Output the (X, Y) coordinate of the center of the cell containing the given text.  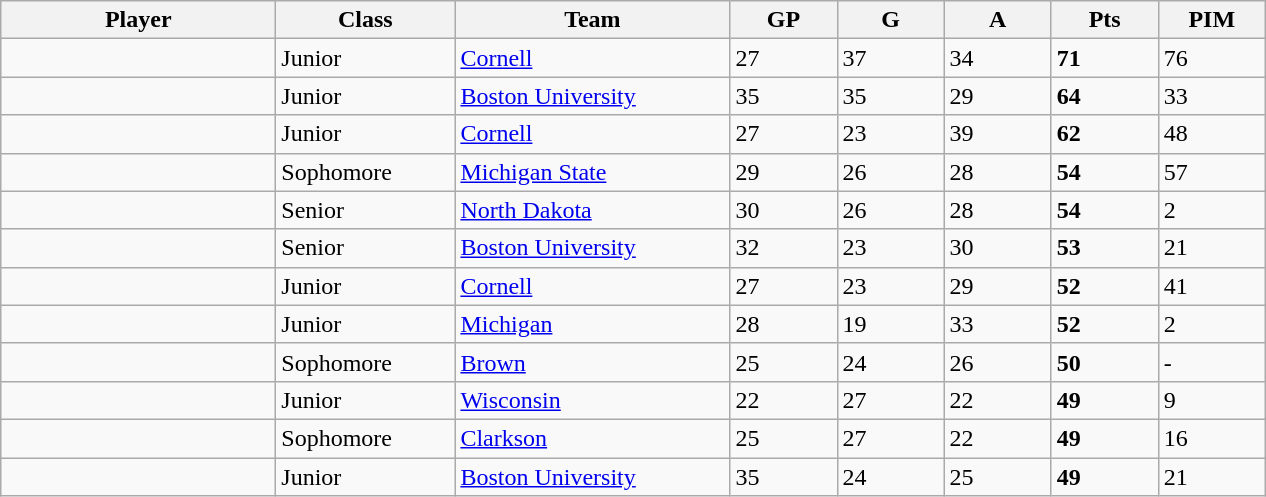
37 (890, 58)
Brown (592, 362)
Pts (1104, 20)
62 (1104, 134)
57 (1212, 172)
48 (1212, 134)
9 (1212, 400)
North Dakota (592, 210)
- (1212, 362)
64 (1104, 96)
76 (1212, 58)
Michigan State (592, 172)
71 (1104, 58)
41 (1212, 286)
Class (366, 20)
39 (998, 134)
Player (138, 20)
Clarkson (592, 438)
50 (1104, 362)
PIM (1212, 20)
Michigan (592, 324)
G (890, 20)
16 (1212, 438)
34 (998, 58)
A (998, 20)
Wisconsin (592, 400)
Team (592, 20)
53 (1104, 248)
32 (784, 248)
19 (890, 324)
GP (784, 20)
